Pinpoint the cell where the given text exists, returning its (x, y) midpoint coordinate. 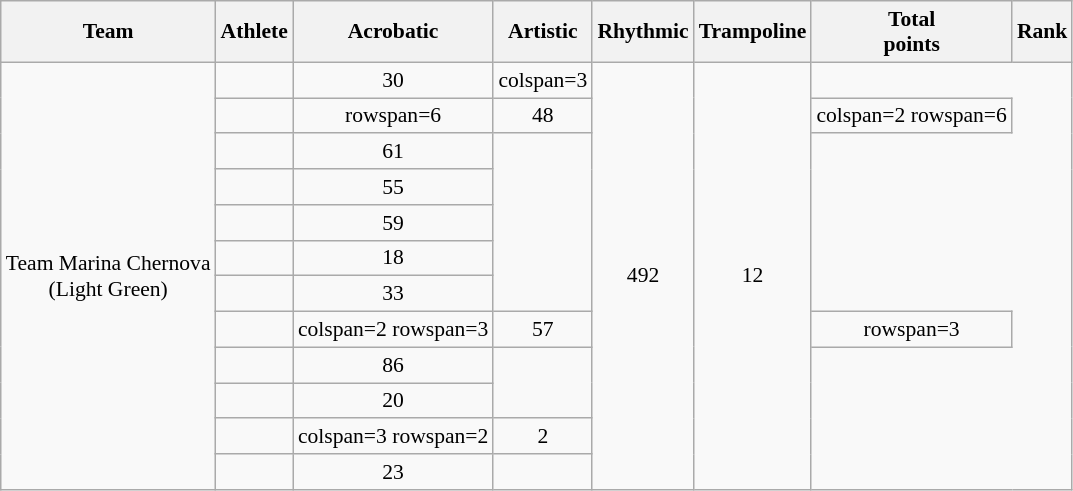
23 (394, 472)
55 (394, 187)
2 (542, 437)
86 (394, 365)
Rhythmic (642, 32)
Athlete (254, 32)
20 (394, 401)
Artistic (542, 32)
61 (394, 152)
colspan=3 (542, 80)
Team (108, 32)
rowspan=6 (394, 116)
59 (394, 223)
30 (394, 80)
Team Marina Chernova(Light Green) (108, 276)
rowspan=3 (912, 330)
Acrobatic (394, 32)
Totalpoints (912, 32)
18 (394, 258)
Trampoline (753, 32)
Rank (1042, 32)
492 (642, 276)
33 (394, 294)
colspan=2 rowspan=3 (394, 330)
colspan=3 rowspan=2 (394, 437)
57 (542, 330)
12 (753, 276)
48 (542, 116)
colspan=2 rowspan=6 (912, 116)
